Determine the (x, y) coordinate at the center of the cell enclosing the given text.  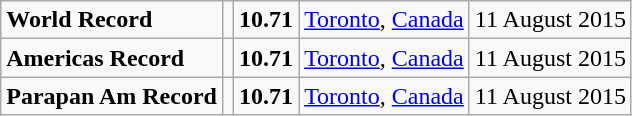
World Record (112, 20)
Americas Record (112, 58)
Parapan Am Record (112, 96)
